Determine the [x, y] coordinate at the center of the cell enclosing the given text.  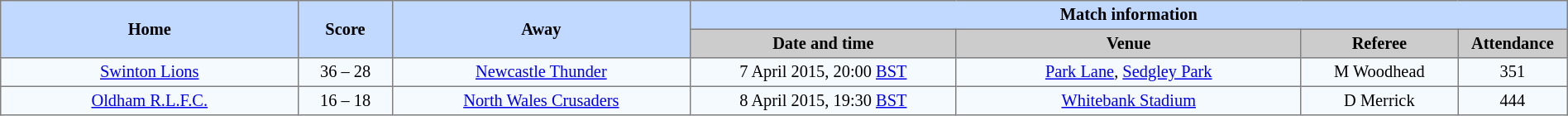
Attendance [1513, 43]
Park Lane, Sedgley Park [1128, 72]
351 [1513, 72]
Score [346, 30]
Date and time [823, 43]
36 – 28 [346, 72]
Away [541, 30]
7 April 2015, 20:00 BST [823, 72]
Newcastle Thunder [541, 72]
16 – 18 [346, 100]
Swinton Lions [150, 72]
M Woodhead [1379, 72]
Home [150, 30]
Whitebank Stadium [1128, 100]
D Merrick [1379, 100]
Referee [1379, 43]
444 [1513, 100]
Venue [1128, 43]
8 April 2015, 19:30 BST [823, 100]
North Wales Crusaders [541, 100]
Oldham R.L.F.C. [150, 100]
Match information [1128, 15]
